Determine the [X, Y] coordinate at the center of the cell enclosing the given text.  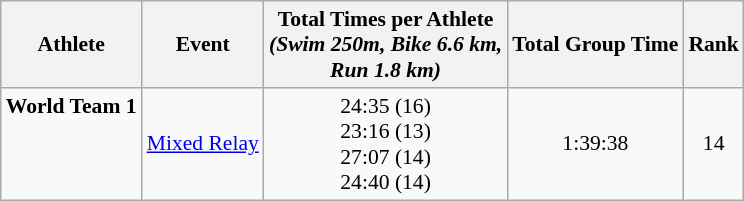
14 [714, 144]
Total Group Time [595, 44]
Athlete [72, 44]
Mixed Relay [203, 144]
1:39:38 [595, 144]
Total Times per Athlete (Swim 250m, Bike 6.6 km, Run 1.8 km) [386, 44]
Event [203, 44]
24:35 (16)23:16 (13)27:07 (14)24:40 (14) [386, 144]
World Team 1 [72, 144]
Rank [714, 44]
